Provide the (X, Y) coordinate of the cell's center where the given text is located.  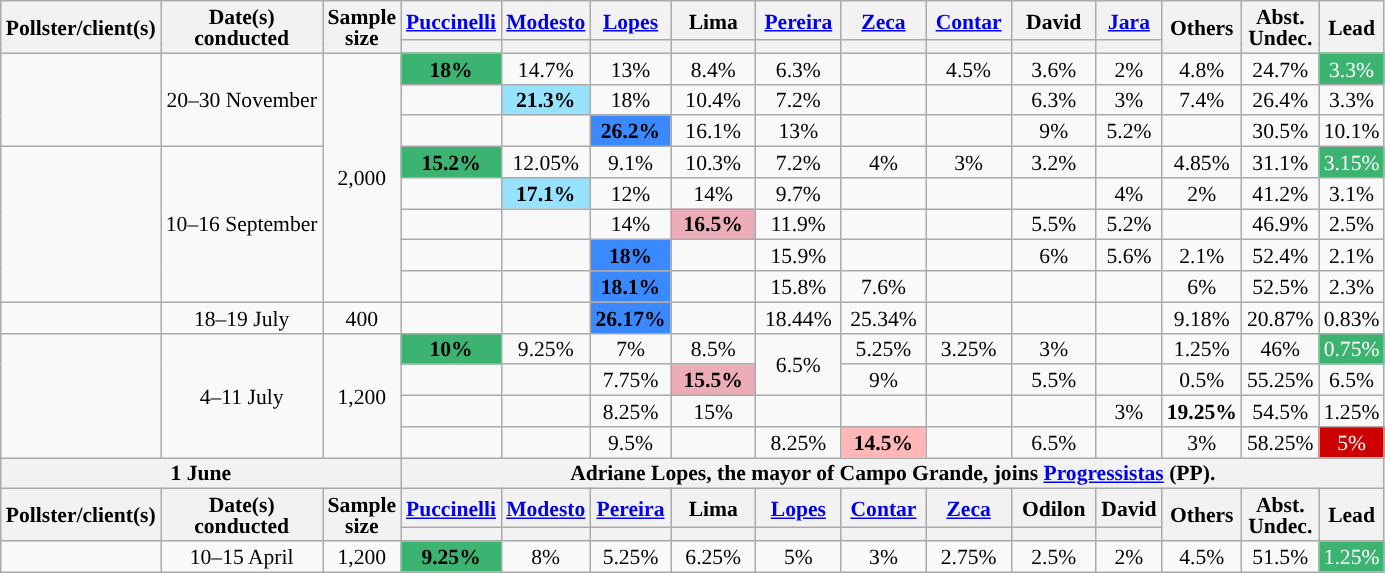
5.6% (1128, 256)
0.5% (1202, 380)
10.4% (714, 100)
10.1% (1352, 132)
25.34% (884, 318)
11.9% (798, 224)
Jara (1128, 20)
21.3% (546, 100)
18–19 July (242, 318)
15% (714, 412)
9.1% (630, 162)
4.85% (1202, 162)
7.4% (1202, 100)
16.1% (714, 132)
2,000 (362, 178)
8.5% (714, 348)
8.4% (714, 68)
14.7% (546, 68)
10% (451, 348)
2.75% (968, 556)
10–16 September (242, 225)
0.75% (1352, 348)
31.1% (1280, 162)
14.5% (884, 442)
7.75% (630, 380)
26.4% (1280, 100)
4.8% (1202, 68)
12.05% (546, 162)
3.1% (1352, 194)
400 (362, 318)
20–30 November (242, 100)
Adriane Lopes, the mayor of Campo Grande, joins Progressistas (PP). (892, 474)
41.2% (1280, 194)
52.5% (1280, 286)
7% (630, 348)
30.5% (1280, 132)
9.7% (798, 194)
15.5% (714, 380)
52.4% (1280, 256)
6.25% (714, 556)
51.5% (1280, 556)
26.2% (630, 132)
9.18% (1202, 318)
3.15% (1352, 162)
16.5% (714, 224)
26.17% (630, 318)
2.3% (1352, 286)
18.44% (798, 318)
55.25% (1280, 380)
8% (546, 556)
15.2% (451, 162)
58.25% (1280, 442)
12% (630, 194)
1 June (201, 474)
3.2% (1054, 162)
4–11 July (242, 395)
0.83% (1352, 318)
9.5% (630, 442)
7.6% (884, 286)
10.3% (714, 162)
24.7% (1280, 68)
Odilon (1054, 508)
3.6% (1054, 68)
15.9% (798, 256)
15.8% (798, 286)
3.25% (968, 348)
46.9% (1280, 224)
10–15 April (242, 556)
46% (1280, 348)
17.1% (546, 194)
18.1% (630, 286)
54.5% (1280, 412)
19.25% (1202, 412)
20.87% (1280, 318)
